Locate the cell with the specified text and output its [x, y] center coordinate. 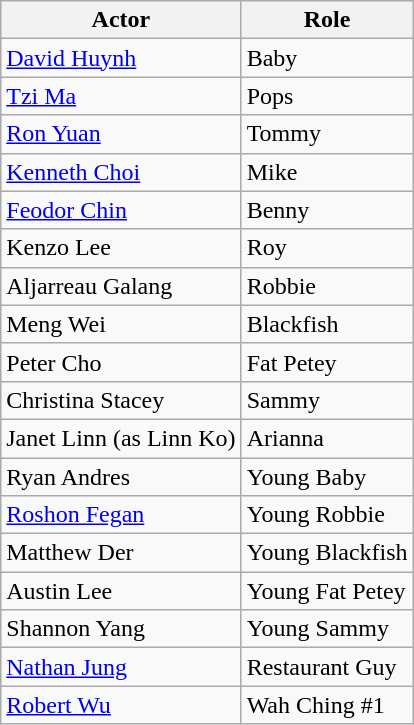
Young Blackfish [327, 553]
Matthew Der [121, 553]
David Huynh [121, 58]
Roshon Fegan [121, 515]
Young Sammy [327, 629]
Restaurant Guy [327, 667]
Young Robbie [327, 515]
Actor [121, 20]
Austin Lee [121, 591]
Young Fat Petey [327, 591]
Baby [327, 58]
Blackfish [327, 324]
Benny [327, 210]
Tzi Ma [121, 96]
Mike [327, 172]
Peter Cho [121, 362]
Wah Ching #1 [327, 705]
Robbie [327, 286]
Kenneth Choi [121, 172]
Ryan Andres [121, 477]
Arianna [327, 438]
Tommy [327, 134]
Kenzo Lee [121, 248]
Nathan Jung [121, 667]
Sammy [327, 400]
Robert Wu [121, 705]
Christina Stacey [121, 400]
Feodor Chin [121, 210]
Aljarreau Galang [121, 286]
Role [327, 20]
Young Baby [327, 477]
Shannon Yang [121, 629]
Fat Petey [327, 362]
Pops [327, 96]
Meng Wei [121, 324]
Ron Yuan [121, 134]
Janet Linn (as Linn Ko) [121, 438]
Roy [327, 248]
